Identify which cell holds the provided text, then report its [X, Y] central coordinate. 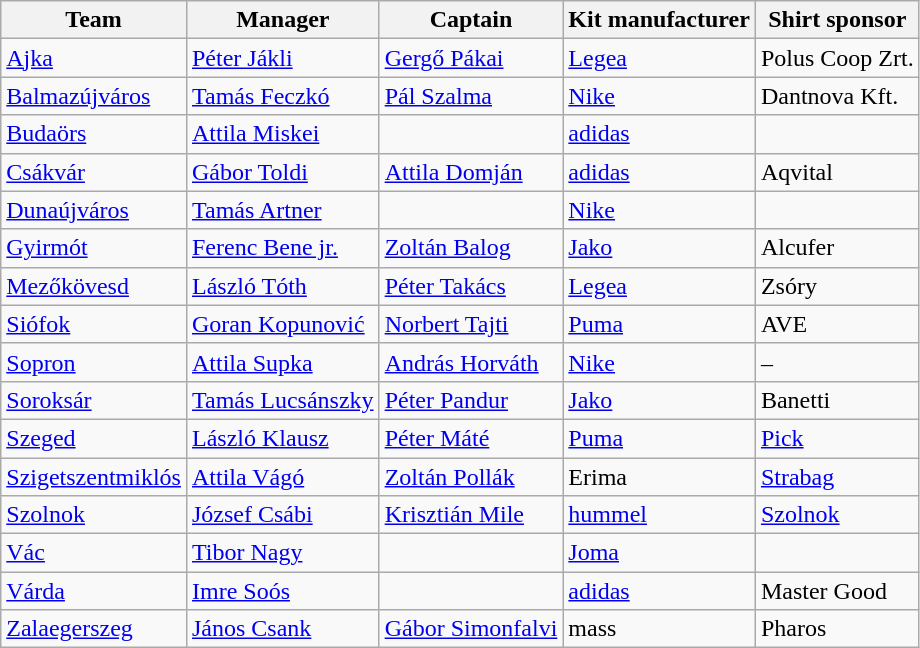
Gábor Simonfalvi [471, 629]
Zoltán Pollák [471, 477]
Erima [660, 477]
Dantnova Kft. [837, 96]
Goran Kopunović [282, 324]
Ajka [94, 58]
Dunaújváros [94, 210]
Krisztián Mile [471, 515]
János Csank [282, 629]
Pick [837, 438]
AVE [837, 324]
Várda [94, 591]
Tamás Lucsánszky [282, 400]
Master Good [837, 591]
Siófok [94, 324]
Balmazújváros [94, 96]
Pharos [837, 629]
Sopron [94, 362]
Captain [471, 20]
Aqvital [837, 172]
Tibor Nagy [282, 553]
Tamás Artner [282, 210]
Szigetszentmiklós [94, 477]
Tamás Feczkó [282, 96]
Ferenc Bene jr. [282, 248]
Zoltán Balog [471, 248]
Alcufer [837, 248]
Norbert Tajti [471, 324]
Banetti [837, 400]
Zsóry [837, 286]
Gyirmót [94, 248]
Attila Supka [282, 362]
Soroksár [94, 400]
Szeged [94, 438]
Attila Miskei [282, 134]
Vác [94, 553]
László Klausz [282, 438]
Imre Soós [282, 591]
Shirt sponsor [837, 20]
hummel [660, 515]
Team [94, 20]
Csákvár [94, 172]
Joma [660, 553]
András Horváth [471, 362]
Péter Takács [471, 286]
Attila Vágó [282, 477]
mass [660, 629]
Pál Szalma [471, 96]
Zalaegerszeg [94, 629]
Mezőkövesd [94, 286]
Péter Jákli [282, 58]
Gábor Toldi [282, 172]
– [837, 362]
Polus Coop Zrt. [837, 58]
Kit manufacturer [660, 20]
Attila Domján [471, 172]
Budaörs [94, 134]
Manager [282, 20]
Péter Máté [471, 438]
László Tóth [282, 286]
József Csábi [282, 515]
Péter Pandur [471, 400]
Strabag [837, 477]
Gergő Pákai [471, 58]
